From the cell containing the given text, extract its center point as (x, y) coordinate. 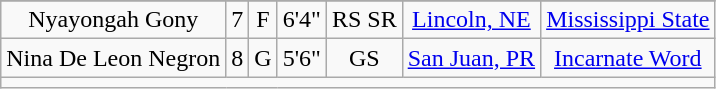
6'4" (302, 20)
GS (364, 58)
G (263, 58)
Mississippi State (628, 20)
Incarnate Word (628, 58)
F (263, 20)
Lincoln, NE (471, 20)
Nina De Leon Negron (114, 58)
Nyayongah Gony (114, 20)
San Juan, PR (471, 58)
7 (238, 20)
8 (238, 58)
5'6" (302, 58)
RS SR (364, 20)
